For the text-containing cell, return its midpoint in (x, y) coordinate format. 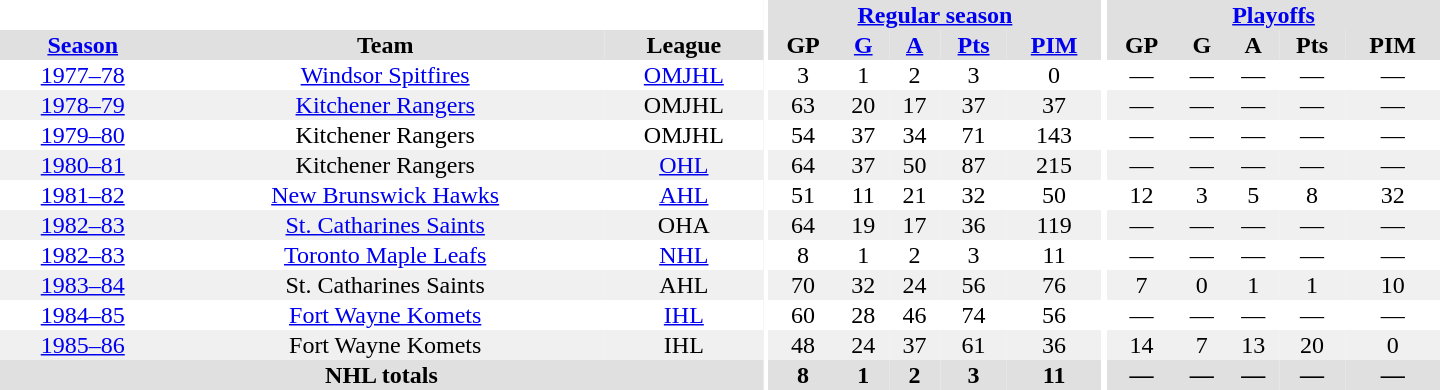
215 (1054, 165)
1985–86 (82, 345)
1977–78 (82, 75)
NHL (684, 255)
Season (82, 45)
OHL (684, 165)
1980–81 (82, 165)
1979–80 (82, 135)
1981–82 (82, 195)
NHL totals (382, 375)
Windsor Spitfires (384, 75)
Playoffs (1274, 15)
87 (974, 165)
OHA (684, 225)
63 (802, 105)
1984–85 (82, 315)
70 (802, 285)
League (684, 45)
143 (1054, 135)
34 (914, 135)
54 (802, 135)
21 (914, 195)
New Brunswick Hawks (384, 195)
60 (802, 315)
46 (914, 315)
61 (974, 345)
10 (1392, 285)
5 (1252, 195)
13 (1252, 345)
1983–84 (82, 285)
119 (1054, 225)
Regular season (934, 15)
Team (384, 45)
74 (974, 315)
51 (802, 195)
28 (864, 315)
14 (1142, 345)
48 (802, 345)
Toronto Maple Leafs (384, 255)
71 (974, 135)
76 (1054, 285)
12 (1142, 195)
19 (864, 225)
1978–79 (82, 105)
